Scan for the cell matching the given text and deliver its (x, y) coordinate at center. 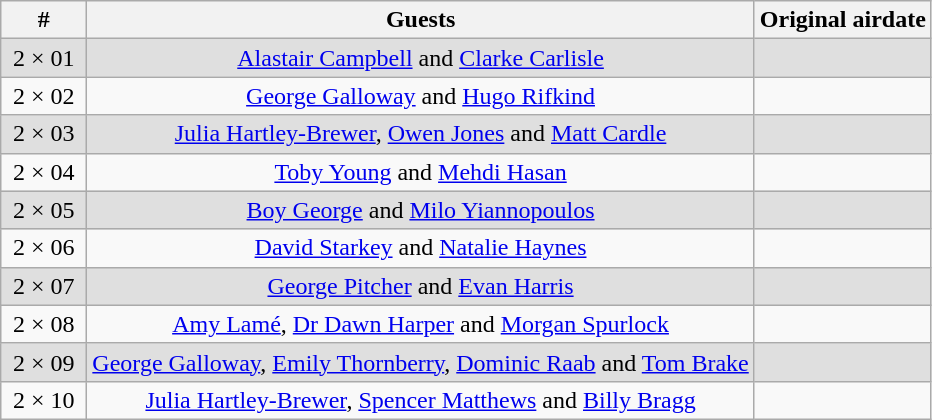
Toby Young and Mehdi Hasan (420, 172)
Alastair Campbell and Clarke Carlisle (420, 58)
George Galloway and Hugo Rifkind (420, 96)
2 × 08 (44, 324)
David Starkey and Natalie Haynes (420, 248)
Guests (420, 20)
Julia Hartley-Brewer, Spencer Matthews and Billy Bragg (420, 400)
2 × 05 (44, 210)
2 × 03 (44, 134)
Julia Hartley-Brewer, Owen Jones and Matt Cardle (420, 134)
2 × 04 (44, 172)
Amy Lamé, Dr Dawn Harper and Morgan Spurlock (420, 324)
2 × 07 (44, 286)
2 × 06 (44, 248)
Boy George and Milo Yiannopoulos (420, 210)
2 × 02 (44, 96)
George Galloway, Emily Thornberry, Dominic Raab and Tom Brake (420, 362)
Original airdate (842, 20)
George Pitcher and Evan Harris (420, 286)
2 × 09 (44, 362)
2 × 10 (44, 400)
# (44, 20)
2 × 01 (44, 58)
